Scan for the cell matching the given text and deliver its (x, y) coordinate at center. 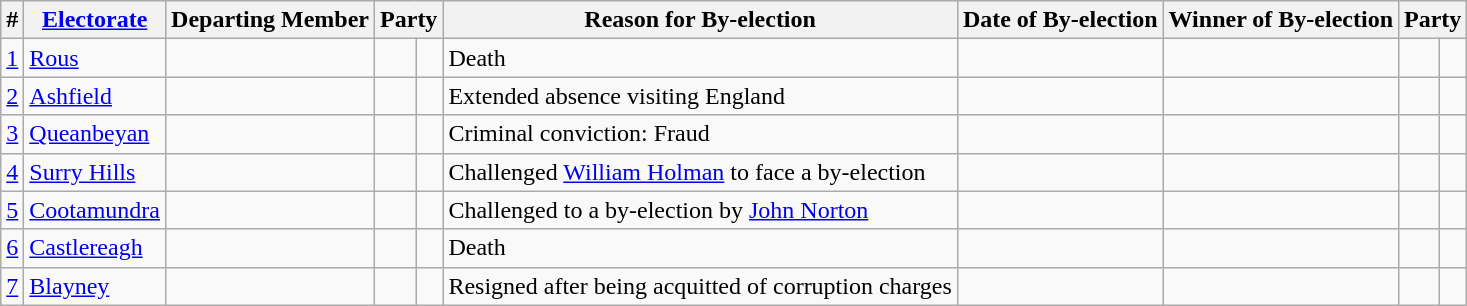
Rous (95, 58)
Queanbeyan (95, 134)
Reason for By-election (700, 20)
Departing Member (270, 20)
Winner of By-election (1281, 20)
Resigned after being acquitted of corruption charges (700, 286)
7 (12, 286)
Criminal conviction: Fraud (700, 134)
4 (12, 172)
Cootamundra (95, 210)
Ashfield (95, 96)
Extended absence visiting England (700, 96)
5 (12, 210)
# (12, 20)
Electorate (95, 20)
2 (12, 96)
3 (12, 134)
Blayney (95, 286)
Challenged to a by-election by John Norton (700, 210)
1 (12, 58)
Surry Hills (95, 172)
Challenged William Holman to face a by-election (700, 172)
Castlereagh (95, 248)
6 (12, 248)
Date of By-election (1060, 20)
